Return the (x, y) coordinate for the center point of the cell that contains the specified text.  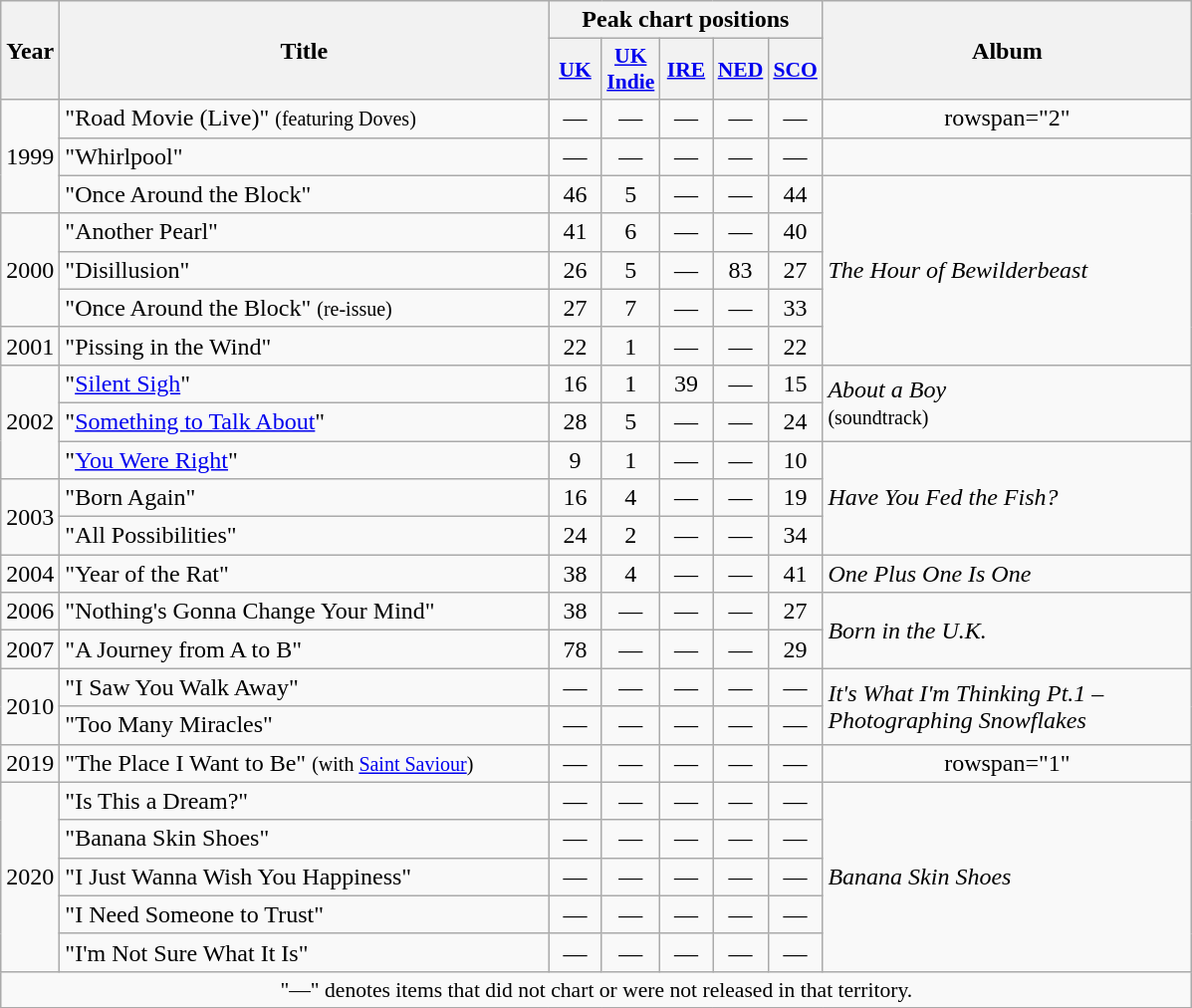
46 (576, 194)
rowspan="1" (1008, 763)
44 (795, 194)
2007 (30, 649)
Peak chart positions (685, 20)
78 (576, 649)
"Something to Talk About" (305, 421)
"Is This a Dream?" (305, 801)
7 (630, 308)
40 (795, 232)
2000 (30, 270)
It's What I'm Thinking Pt.1 –Photographing Snowflakes (1008, 706)
34 (795, 536)
"The Place I Want to Be" (with Saint Saviour) (305, 763)
6 (630, 232)
"Born Again" (305, 498)
About a Boy(soundtrack) (1008, 402)
SCO (795, 70)
"Once Around the Block" (re-issue) (305, 308)
"Silent Sigh" (305, 383)
UKIndie (630, 70)
Born in the U.K. (1008, 630)
28 (576, 421)
"A Journey from A to B" (305, 649)
Have You Fed the Fish? (1008, 497)
39 (685, 383)
26 (576, 270)
One Plus One Is One (1008, 574)
"Another Pearl" (305, 232)
2010 (30, 706)
29 (795, 649)
10 (795, 459)
15 (795, 383)
"Pissing in the Wind" (305, 346)
2006 (30, 612)
"—" denotes items that did not chart or were not released in that territory. (596, 989)
rowspan="2" (1008, 119)
Title (305, 50)
Album (1008, 50)
"Too Many Miracles" (305, 725)
Year (30, 50)
"Whirlpool" (305, 156)
Banana Skin Shoes (1008, 877)
2019 (30, 763)
"All Possibilities" (305, 536)
"Banana Skin Shoes" (305, 839)
9 (576, 459)
83 (741, 270)
2004 (30, 574)
2020 (30, 877)
"I Just Wanna Wish You Happiness" (305, 877)
"Disillusion" (305, 270)
2003 (30, 517)
"Nothing's Gonna Change Your Mind" (305, 612)
UK (576, 70)
"You Were Right" (305, 459)
"Road Movie (Live)" (featuring Doves) (305, 119)
"I Need Someone to Trust" (305, 914)
"I'm Not Sure What It Is" (305, 952)
"I Saw You Walk Away" (305, 687)
2002 (30, 421)
"Once Around the Block" (305, 194)
2 (630, 536)
IRE (685, 70)
1999 (30, 156)
19 (795, 498)
33 (795, 308)
"Year of the Rat" (305, 574)
2001 (30, 346)
The Hour of Bewilderbeast (1008, 270)
NED (741, 70)
